Extract the (X, Y) coordinate from the center of the cell holding the provided text.  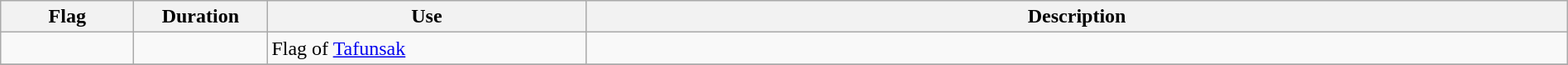
Flag of Tafunsak (427, 48)
Use (427, 17)
Description (1077, 17)
Duration (200, 17)
Flag (68, 17)
